Determine the (x, y) coordinate at the center of the cell enclosing the given text.  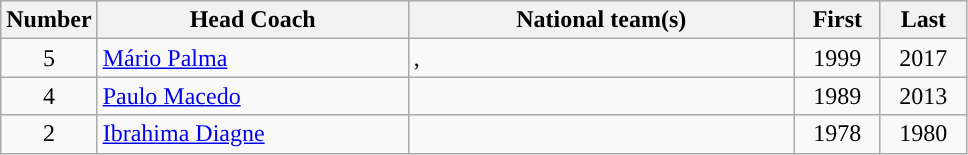
Mário Palma (252, 58)
2013 (923, 96)
National team(s) (601, 20)
1980 (923, 134)
1989 (837, 96)
4 (49, 96)
5 (49, 58)
1999 (837, 58)
Number (49, 20)
Paulo Macedo (252, 96)
1978 (837, 134)
Head Coach (252, 20)
First (837, 20)
, (601, 58)
Ibrahima Diagne (252, 134)
2 (49, 134)
2017 (923, 58)
Last (923, 20)
